Search for the cell housing the specified text and yield its (X, Y) center coordinate. 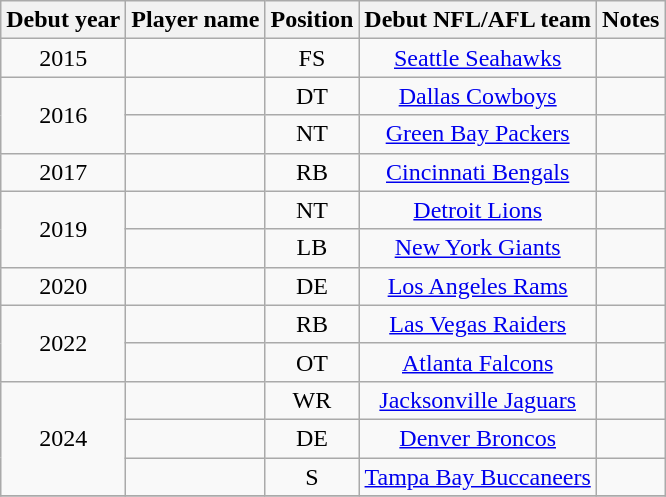
Jacksonville Jaguars (478, 400)
2022 (64, 343)
Player name (196, 20)
Position (312, 20)
New York Giants (478, 248)
WR (312, 400)
Denver Broncos (478, 438)
Notes (631, 20)
OT (312, 362)
DT (312, 96)
Tampa Bay Buccaneers (478, 477)
S (312, 477)
FS (312, 58)
Seattle Seahawks (478, 58)
Green Bay Packers (478, 134)
2015 (64, 58)
2024 (64, 438)
Debut NFL/AFL team (478, 20)
2020 (64, 286)
Cincinnati Bengals (478, 172)
2016 (64, 115)
2019 (64, 229)
2017 (64, 172)
Dallas Cowboys (478, 96)
Detroit Lions (478, 210)
Atlanta Falcons (478, 362)
Debut year (64, 20)
LB (312, 248)
Los Angeles Rams (478, 286)
Las Vegas Raiders (478, 324)
